Return the [x, y] coordinate for the center point of the cell that contains the specified text.  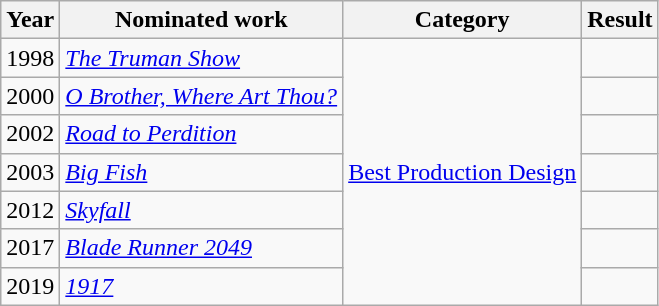
2003 [30, 172]
Year [30, 20]
2012 [30, 210]
2000 [30, 96]
Best Production Design [462, 172]
Result [620, 20]
Big Fish [202, 172]
1998 [30, 58]
Category [462, 20]
Nominated work [202, 20]
2019 [30, 286]
O Brother, Where Art Thou? [202, 96]
1917 [202, 286]
2002 [30, 134]
Skyfall [202, 210]
Road to Perdition [202, 134]
The Truman Show [202, 58]
Blade Runner 2049 [202, 248]
2017 [30, 248]
